Extract the [x, y] coordinate from the center of the cell holding the provided text.  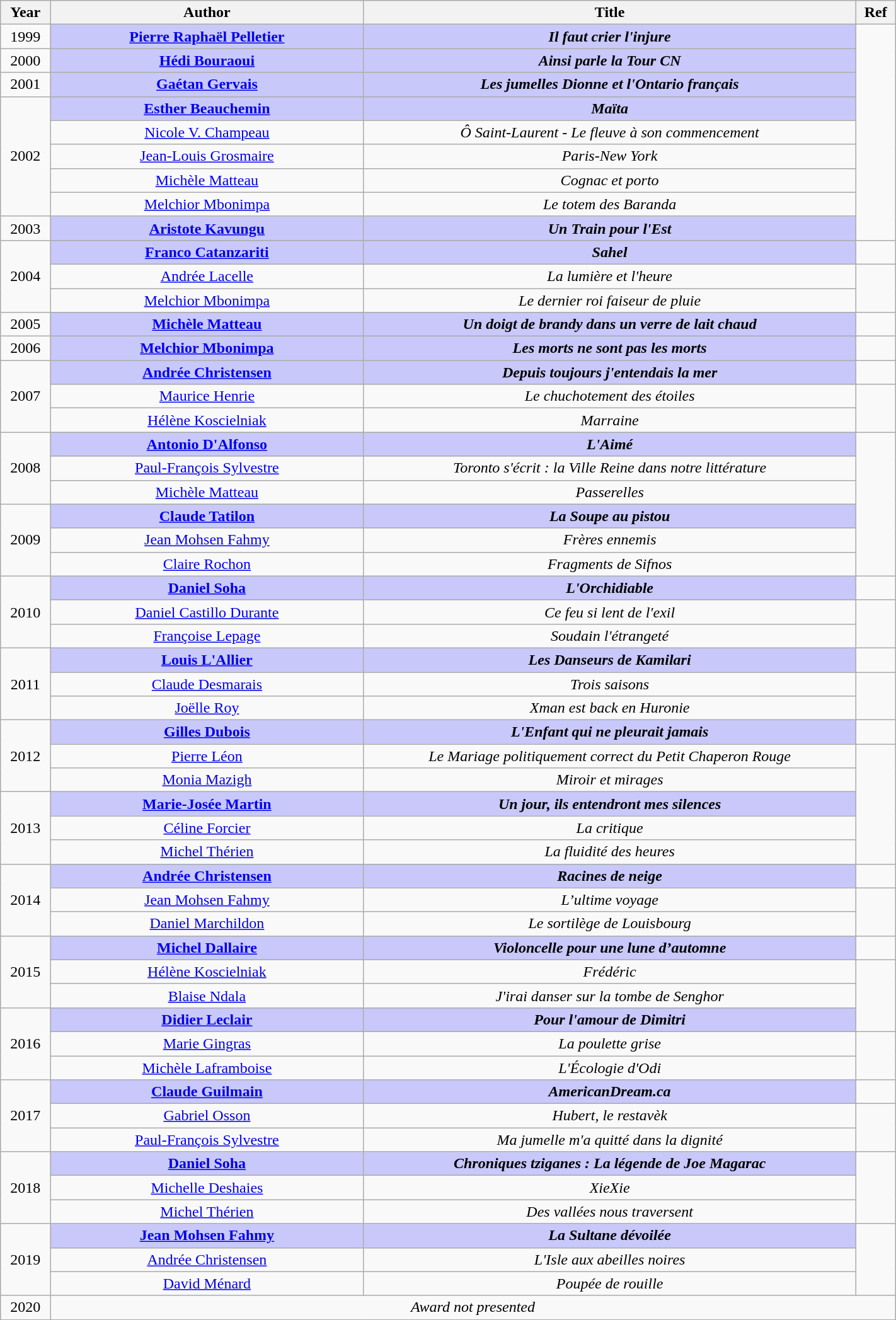
Maurice Henrie [207, 396]
2004 [25, 276]
La fluidité des heures [610, 852]
Le sortilège de Louisbourg [610, 924]
Aristote Kavungu [207, 228]
Esther Beauchemin [207, 108]
Maïta [610, 108]
2005 [25, 324]
Pierre Raphaël Pelletier [207, 37]
Monia Mazigh [207, 780]
2006 [25, 348]
2010 [25, 612]
Le Mariage politiquement correct du Petit Chaperon Rouge [610, 756]
Ainsi parle la Tour CN [610, 60]
Violoncelle pour une lune d’automne [610, 948]
2008 [25, 468]
Soudain l'étrangeté [610, 636]
Didier Leclair [207, 1019]
2001 [25, 84]
L'Aimé [610, 444]
Sahel [610, 252]
2016 [25, 1043]
2019 [25, 1260]
Un Train pour l'Est [610, 228]
Céline Forcier [207, 828]
Frères ennemis [610, 540]
2000 [25, 60]
Un jour, ils entendront mes silences [610, 804]
Franco Catanzariti [207, 252]
1999 [25, 37]
Les jumelles Dionne et l'Ontario français [610, 84]
L'Enfant qui ne pleurait jamais [610, 732]
2009 [25, 540]
Il faut crier l'injure [610, 37]
Gilles Dubois [207, 732]
2020 [25, 1307]
Ô Saint-Laurent - Le fleuve à son commencement [610, 132]
La Sultane dévoilée [610, 1236]
Le chuchotement des étoiles [610, 396]
L'Isle aux abeilles noires [610, 1260]
Frédéric [610, 972]
2014 [25, 900]
2012 [25, 756]
L'Écologie d'Odi [610, 1068]
Jean-Louis Grosmaire [207, 156]
Xman est back en Huronie [610, 708]
Antonio D'Alfonso [207, 444]
Racines de neige [610, 876]
Blaise Ndala [207, 996]
Claude Desmarais [207, 684]
Françoise Lepage [207, 636]
Marie Gingras [207, 1043]
Award not presented [473, 1307]
Title [610, 13]
Poupée de rouille [610, 1283]
La poulette grise [610, 1043]
Chroniques tziganes : La légende de Joe Magarac [610, 1164]
Andrée Lacelle [207, 276]
Louis L'Allier [207, 660]
Pour l'amour de Dimitri [610, 1019]
Hédi Bouraoui [207, 60]
Ce feu si lent de l'exil [610, 612]
Les morts ne sont pas les morts [610, 348]
Author [207, 13]
Claire Rochon [207, 564]
L'Orchidiable [610, 588]
Michel Dallaire [207, 948]
Un doigt de brandy dans un verre de lait chaud [610, 324]
AmericanDream.ca [610, 1092]
Passerelles [610, 492]
Trois saisons [610, 684]
2013 [25, 828]
Des vallées nous traversent [610, 1212]
Year [25, 13]
Daniel Castillo Durante [207, 612]
Paris-New York [610, 156]
Pierre Léon [207, 756]
Nicole V. Champeau [207, 132]
Michèle Laframboise [207, 1068]
Les Danseurs de Kamilari [610, 660]
Toronto s'écrit : la Ville Reine dans notre littérature [610, 468]
2007 [25, 396]
2018 [25, 1188]
La critique [610, 828]
Gaétan Gervais [207, 84]
Hubert, le restavèk [610, 1116]
Daniel Marchildon [207, 924]
2011 [25, 684]
Michelle Deshaies [207, 1188]
J'irai danser sur la tombe de Senghor [610, 996]
La lumière et l'heure [610, 276]
Ma jumelle m'a quitté dans la dignité [610, 1140]
2017 [25, 1116]
Ref [876, 13]
Joëlle Roy [207, 708]
2003 [25, 228]
Marraine [610, 420]
Cognac et porto [610, 180]
2015 [25, 972]
Depuis toujours j'entendais la mer [610, 372]
2002 [25, 156]
Miroir et mirages [610, 780]
L’ultime voyage [610, 900]
Claude Tatilon [207, 516]
XieXie [610, 1188]
Gabriel Osson [207, 1116]
Fragments de Sifnos [610, 564]
Claude Guilmain [207, 1092]
Le totem des Baranda [610, 204]
David Ménard [207, 1283]
La Soupe au pistou [610, 516]
Le dernier roi faiseur de pluie [610, 301]
Marie-Josée Martin [207, 804]
